Return the [X, Y] coordinate for the center point of the cell that contains the specified text.  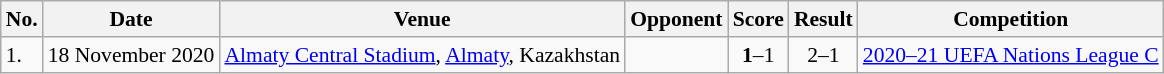
Score [758, 19]
2020–21 UEFA Nations League C [1011, 55]
Venue [422, 19]
1–1 [758, 55]
18 November 2020 [132, 55]
Competition [1011, 19]
1. [22, 55]
No. [22, 19]
Result [824, 19]
Almaty Central Stadium, Almaty, Kazakhstan [422, 55]
2–1 [824, 55]
Date [132, 19]
Opponent [676, 19]
